Search for the cell housing the specified text and yield its [x, y] center coordinate. 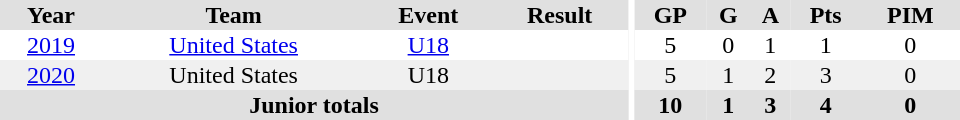
2 [770, 75]
A [770, 15]
Junior totals [314, 105]
10 [670, 105]
G [728, 15]
4 [826, 105]
PIM [910, 15]
GP [670, 15]
Team [234, 15]
2019 [51, 45]
2020 [51, 75]
Year [51, 15]
Event [428, 15]
Pts [826, 15]
Result [560, 15]
